Return (X, Y) of the center of cell containing provided text 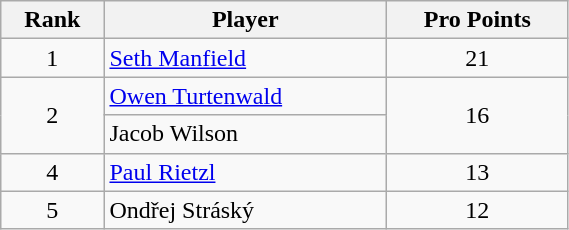
16 (478, 115)
4 (52, 172)
Ondřej Stráský (246, 210)
13 (478, 172)
21 (478, 58)
Player (246, 20)
Seth Manfield (246, 58)
Jacob Wilson (246, 134)
12 (478, 210)
2 (52, 115)
Paul Rietzl (246, 172)
Rank (52, 20)
1 (52, 58)
Owen Turtenwald (246, 96)
Pro Points (478, 20)
5 (52, 210)
